Provide the (X, Y) coordinate of the cell's center where the given text is located.  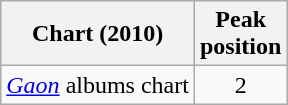
Chart (2010) (98, 34)
Peakposition (240, 34)
2 (240, 85)
Gaon albums chart (98, 85)
